Return the (X, Y) coordinate for the center point of the cell that contains the specified text.  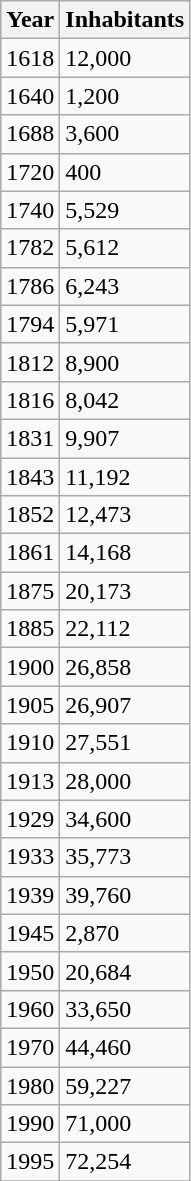
Inhabitants (125, 20)
1,200 (125, 96)
1794 (30, 324)
1990 (30, 1124)
2,870 (125, 933)
1950 (30, 971)
1905 (30, 705)
1640 (30, 96)
5,612 (125, 248)
20,173 (125, 591)
1740 (30, 210)
26,858 (125, 667)
8,900 (125, 362)
1812 (30, 362)
9,907 (125, 438)
5,529 (125, 210)
1831 (30, 438)
8,042 (125, 400)
400 (125, 172)
1913 (30, 781)
34,600 (125, 819)
12,473 (125, 515)
1861 (30, 553)
3,600 (125, 134)
1939 (30, 895)
22,112 (125, 629)
1816 (30, 400)
59,227 (125, 1085)
6,243 (125, 286)
1688 (30, 134)
12,000 (125, 58)
1843 (30, 477)
Year (30, 20)
1960 (30, 1009)
1618 (30, 58)
72,254 (125, 1162)
20,684 (125, 971)
26,907 (125, 705)
39,760 (125, 895)
5,971 (125, 324)
1995 (30, 1162)
1929 (30, 819)
1945 (30, 933)
1970 (30, 1047)
1910 (30, 743)
1980 (30, 1085)
1885 (30, 629)
1720 (30, 172)
1933 (30, 857)
44,460 (125, 1047)
71,000 (125, 1124)
1786 (30, 286)
27,551 (125, 743)
1782 (30, 248)
14,168 (125, 553)
1900 (30, 667)
28,000 (125, 781)
35,773 (125, 857)
33,650 (125, 1009)
11,192 (125, 477)
1875 (30, 591)
1852 (30, 515)
